Capture the cell that displays the provided text and extract its (x, y) central coordinate. 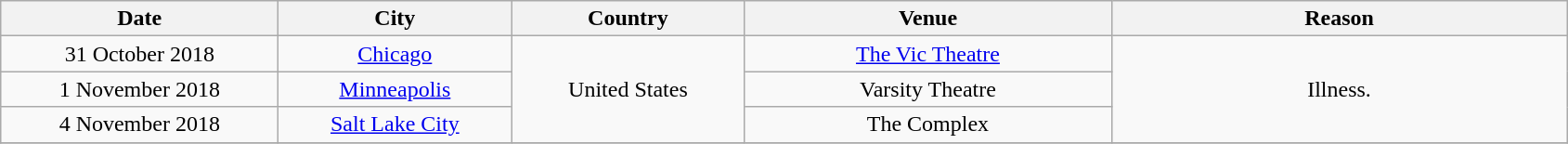
The Vic Theatre (928, 54)
1 November 2018 (139, 89)
United States (628, 89)
Varsity Theatre (928, 89)
Salt Lake City (395, 124)
31 October 2018 (139, 54)
Venue (928, 19)
The Complex (928, 124)
4 November 2018 (139, 124)
City (395, 19)
Country (628, 19)
Date (139, 19)
Minneapolis (395, 89)
Reason (1339, 19)
Illness. (1339, 89)
Chicago (395, 54)
